Search for the cell housing the specified text and yield its [X, Y] center coordinate. 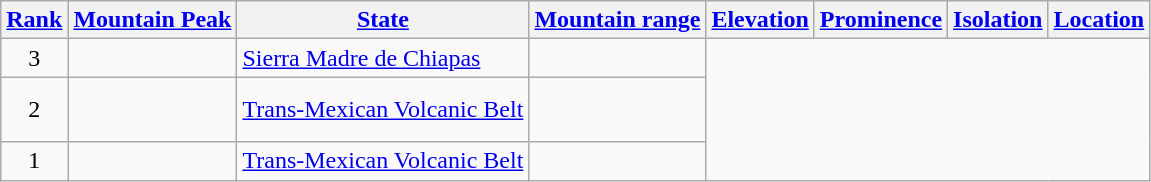
2 [34, 110]
Mountain Peak [152, 20]
Elevation [760, 20]
State [383, 20]
Location [1099, 20]
1 [34, 161]
Prominence [880, 20]
3 [34, 58]
Isolation [998, 20]
Mountain range [618, 20]
Rank [34, 20]
Sierra Madre de Chiapas [383, 58]
